Return [x, y] of the center of cell containing provided text 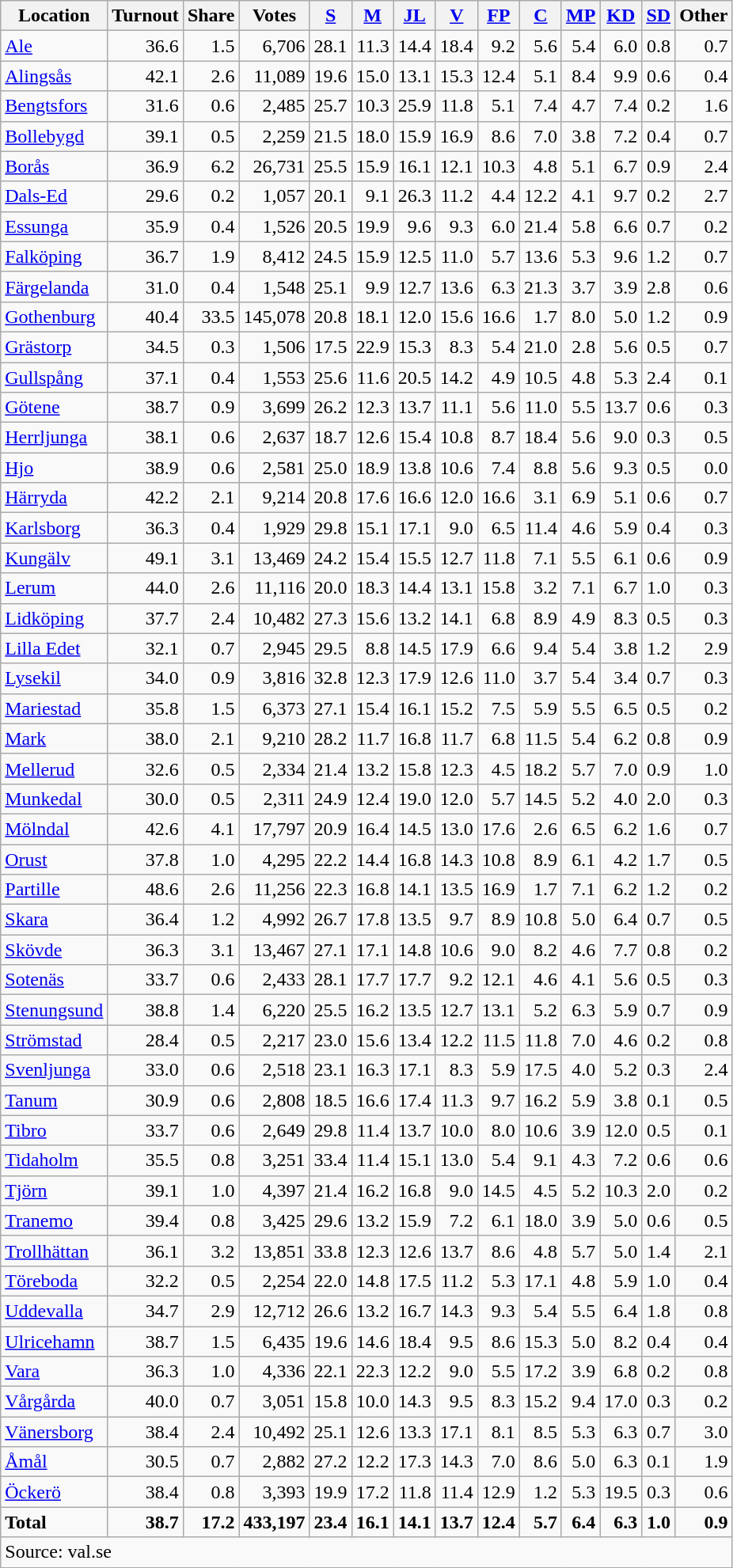
26.3 [415, 196]
Gullspång [54, 378]
3,051 [274, 1402]
15.0 [372, 76]
23.4 [331, 1522]
7.5 [499, 708]
26,731 [274, 166]
25.0 [331, 468]
3,699 [274, 408]
6.9 [580, 498]
32.8 [331, 678]
3,816 [274, 678]
40.0 [146, 1402]
3.0 [704, 1432]
1,526 [274, 226]
14.2 [456, 378]
36.1 [146, 1251]
20.0 [331, 588]
Tjörn [54, 1190]
Öckerö [54, 1492]
30.9 [146, 1100]
28.2 [331, 738]
13,467 [274, 950]
34.7 [146, 1311]
19.5 [621, 1492]
Svenljunga [54, 1070]
Gothenburg [54, 317]
21.3 [540, 287]
145,078 [274, 317]
10,492 [274, 1432]
11.1 [456, 408]
22.0 [331, 1281]
5.8 [580, 226]
36.4 [146, 920]
8.7 [499, 438]
35.8 [146, 708]
Strömstad [54, 1040]
22.1 [331, 1372]
26.2 [331, 408]
38.0 [146, 738]
1,929 [274, 528]
SD [659, 16]
V [456, 16]
M [372, 16]
37.7 [146, 618]
18.1 [372, 317]
Lysekil [54, 678]
36.9 [146, 166]
24.2 [331, 558]
KD [621, 16]
Total [54, 1522]
11.6 [372, 378]
Götene [54, 408]
Vara [54, 1372]
7.7 [621, 950]
9,214 [274, 498]
4,336 [274, 1372]
24.5 [331, 256]
35.5 [146, 1160]
13,469 [274, 558]
34.0 [146, 678]
30.5 [146, 1462]
Sotenäs [54, 980]
2.7 [704, 196]
Dals-Ed [54, 196]
9,210 [274, 738]
42.6 [146, 829]
4.3 [580, 1160]
4.7 [580, 106]
37.1 [146, 378]
38.8 [146, 1010]
31.6 [146, 106]
28.4 [146, 1040]
2,581 [274, 468]
0.0 [704, 468]
6,435 [274, 1342]
22.2 [331, 859]
3,251 [274, 1160]
Vänersborg [54, 1432]
14.6 [372, 1342]
13.3 [415, 1432]
36.7 [146, 256]
40.4 [146, 317]
3,425 [274, 1221]
11,256 [274, 890]
24.9 [331, 799]
17.3 [415, 1462]
38.9 [146, 468]
33.4 [331, 1160]
16.7 [415, 1311]
2,485 [274, 106]
4.2 [621, 859]
36.6 [146, 46]
8,412 [274, 256]
Orust [54, 859]
MP [580, 16]
Falköping [54, 256]
32.1 [146, 648]
3,393 [274, 1492]
42.1 [146, 76]
Ulricehamn [54, 1342]
32.2 [146, 1281]
2,518 [274, 1070]
18.5 [331, 1100]
27.2 [331, 1462]
27.3 [331, 618]
11,089 [274, 76]
Åmål [54, 1462]
16.4 [372, 829]
16.3 [372, 1070]
2,808 [274, 1100]
18.3 [372, 588]
Alingsås [54, 76]
Grästorp [54, 347]
2,311 [274, 799]
1,548 [274, 287]
Stenungsund [54, 1010]
2,882 [274, 1462]
Lidköping [54, 618]
S [331, 16]
Source: val.se [366, 1552]
1,506 [274, 347]
Other [704, 16]
Trollhättan [54, 1251]
Töreboda [54, 1281]
Ale [54, 46]
Hjo [54, 468]
Borås [54, 166]
13,851 [274, 1251]
38.1 [146, 438]
17.8 [372, 920]
Tidaholm [54, 1160]
Lerum [54, 588]
4,295 [274, 859]
2,259 [274, 136]
22.9 [372, 347]
8.5 [540, 1432]
6,706 [274, 46]
1,057 [274, 196]
11,116 [274, 588]
4,992 [274, 920]
29.5 [331, 648]
Bollebygd [54, 136]
12,712 [274, 1311]
1.8 [659, 1311]
8.1 [499, 1432]
26.6 [331, 1311]
Mark [54, 738]
21.5 [331, 136]
Karlsborg [54, 528]
20.1 [331, 196]
17.4 [415, 1100]
Uddevalla [54, 1311]
2,945 [274, 648]
25.9 [415, 106]
18.9 [372, 468]
Herrljunga [54, 438]
6,373 [274, 708]
21.0 [540, 347]
20.9 [331, 829]
Votes [274, 16]
Tranemo [54, 1221]
Skara [54, 920]
44.0 [146, 588]
Färgelanda [54, 287]
Kungälv [54, 558]
39.4 [146, 1221]
23.1 [331, 1070]
32.6 [146, 769]
23.0 [331, 1040]
2,254 [274, 1281]
Mellerud [54, 769]
30.0 [146, 799]
35.9 [146, 226]
2,217 [274, 1040]
Location [54, 16]
FP [499, 16]
18.2 [540, 769]
Share [211, 16]
12.5 [415, 256]
8.4 [580, 76]
Essunga [54, 226]
18.7 [331, 438]
26.7 [331, 920]
33.5 [211, 317]
31.0 [146, 287]
2,649 [274, 1130]
33.0 [146, 1070]
Tibro [54, 1130]
Mariestad [54, 708]
1,553 [274, 378]
Härryda [54, 498]
17.0 [621, 1402]
10.5 [540, 378]
433,197 [274, 1522]
4.4 [499, 196]
4,397 [274, 1190]
JL [415, 16]
17,797 [274, 829]
25.6 [331, 378]
Vårgårda [54, 1402]
34.5 [146, 347]
25.7 [331, 106]
37.8 [146, 859]
19.0 [415, 799]
Bengtsfors [54, 106]
49.1 [146, 558]
Munkedal [54, 799]
12.9 [499, 1492]
Tanum [54, 1100]
2,334 [274, 769]
2,637 [274, 438]
Lilla Edet [54, 648]
42.2 [146, 498]
C [540, 16]
13.4 [415, 1040]
13.8 [415, 468]
Turnout [146, 16]
33.8 [331, 1251]
3.4 [621, 678]
Mölndal [54, 829]
Skövde [54, 950]
10,482 [274, 618]
15.5 [415, 558]
2,433 [274, 980]
6,220 [274, 1010]
48.6 [146, 890]
Partille [54, 890]
